Find where the given text appears and provide that cell's center as [x, y] coordinate. 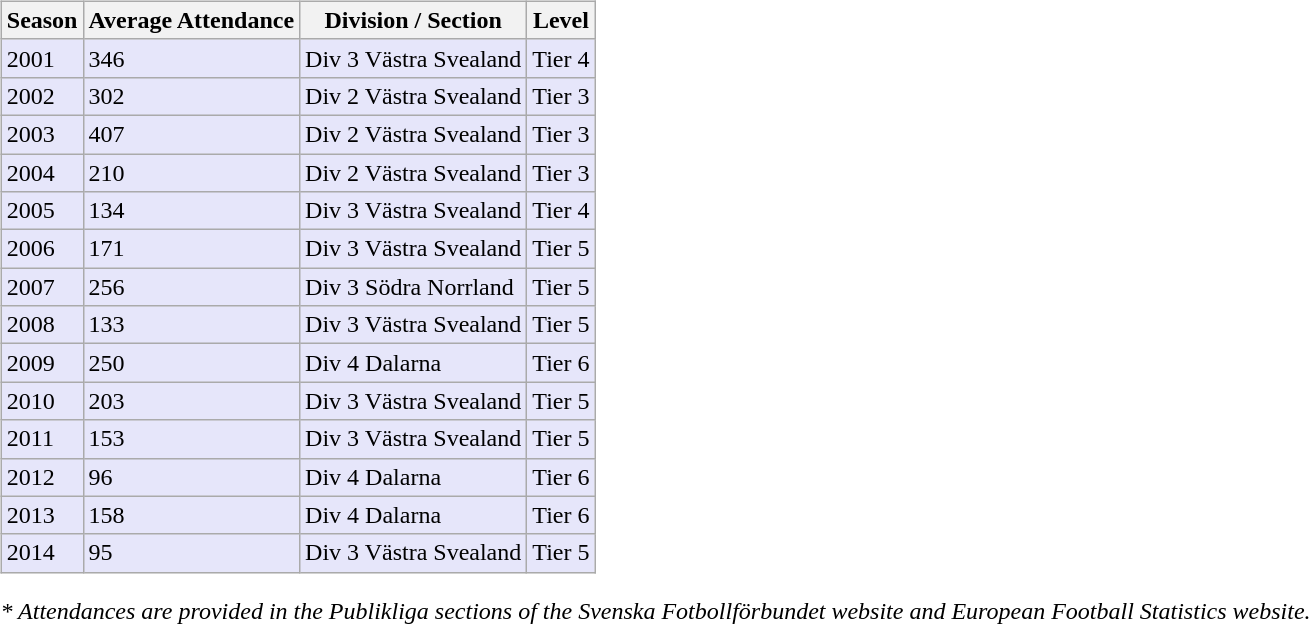
2003 [42, 134]
134 [192, 211]
95 [192, 553]
Season [42, 20]
Average Attendance [192, 20]
407 [192, 134]
133 [192, 325]
153 [192, 439]
2006 [42, 249]
2005 [42, 211]
171 [192, 249]
250 [192, 363]
2004 [42, 173]
346 [192, 58]
256 [192, 287]
2010 [42, 401]
Division / Section [414, 20]
302 [192, 96]
Level [561, 20]
96 [192, 477]
210 [192, 173]
2014 [42, 553]
2007 [42, 287]
2013 [42, 515]
2002 [42, 96]
2001 [42, 58]
2012 [42, 477]
Div 3 Södra Norrland [414, 287]
203 [192, 401]
158 [192, 515]
2011 [42, 439]
2009 [42, 363]
2008 [42, 325]
